Search for the cell housing the specified text and yield its (x, y) center coordinate. 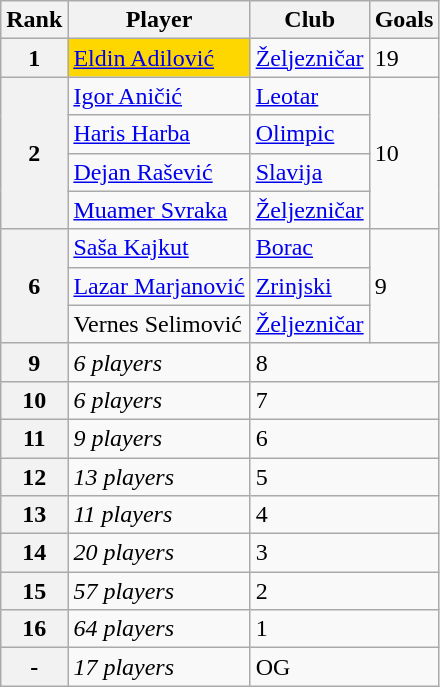
57 players (159, 591)
19 (404, 58)
Eldin Adilović (159, 58)
Muamer Svraka (159, 210)
- (34, 667)
Slavija (310, 172)
14 (34, 553)
Olimpic (310, 134)
Saša Kajkut (159, 248)
Vernes Selimović (159, 324)
9 players (159, 438)
15 (34, 591)
4 (344, 515)
17 players (159, 667)
Goals (404, 20)
Rank (34, 20)
11 (34, 438)
64 players (159, 629)
Leotar (310, 96)
8 (344, 362)
13 players (159, 477)
12 (34, 477)
Borac (310, 248)
20 players (159, 553)
16 (34, 629)
Haris Harba (159, 134)
5 (344, 477)
7 (344, 400)
Igor Aničić (159, 96)
Lazar Marjanović (159, 286)
13 (34, 515)
Player (159, 20)
11 players (159, 515)
Dejan Rašević (159, 172)
Club (310, 20)
OG (344, 667)
3 (344, 553)
Zrinjski (310, 286)
